From the cell containing the given text, extract its center point as [X, Y] coordinate. 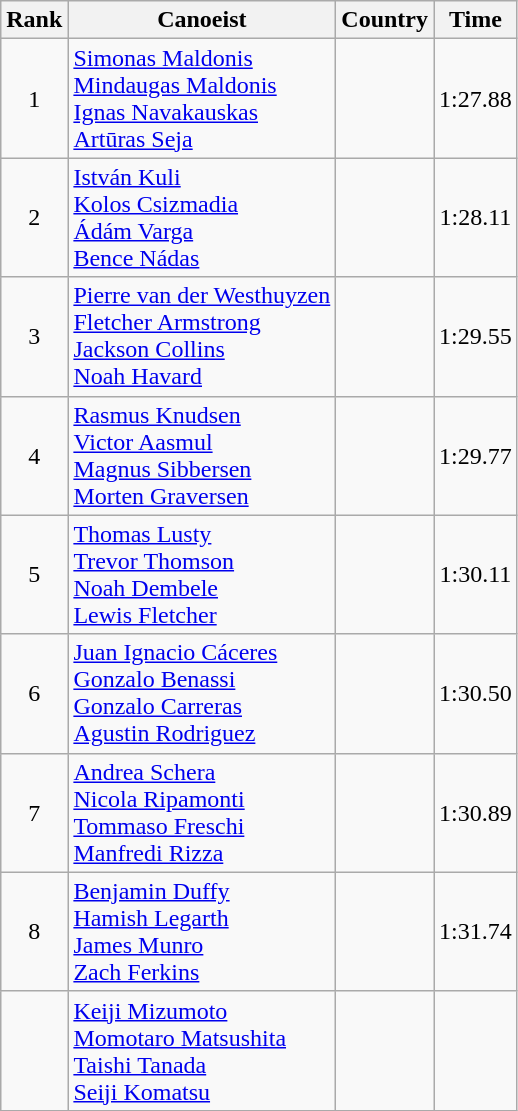
Rasmus KnudsenVictor AasmulMagnus SibbersenMorten Graversen [202, 456]
Simonas MaldonisMindaugas MaldonisIgnas NavakauskasArtūras Seja [202, 98]
Benjamin DuffyHamish LegarthJames MunroZach Ferkins [202, 932]
1:30.50 [476, 694]
1:27.88 [476, 98]
1:30.89 [476, 812]
1:29.55 [476, 336]
Keiji MizumotoMomotaro MatsushitaTaishi TanadaSeiji Komatsu [202, 1050]
1:30.11 [476, 574]
6 [34, 694]
Pierre van der WesthuyzenFletcher ArmstrongJackson CollinsNoah Havard [202, 336]
7 [34, 812]
1 [34, 98]
5 [34, 574]
1:31.74 [476, 932]
Time [476, 20]
Thomas LustyTrevor ThomsonNoah DembeleLewis Fletcher [202, 574]
Juan Ignacio CáceresGonzalo BenassiGonzalo CarrerasAgustin Rodriguez [202, 694]
István KuliKolos CsizmadiaÁdám VargaBence Nádas [202, 218]
1:29.77 [476, 456]
1:28.11 [476, 218]
Canoeist [202, 20]
2 [34, 218]
4 [34, 456]
Andrea ScheraNicola RipamontiTommaso FreschiManfredi Rizza [202, 812]
3 [34, 336]
8 [34, 932]
Country [385, 20]
Rank [34, 20]
